Identify which cell holds the provided text, then report its (x, y) central coordinate. 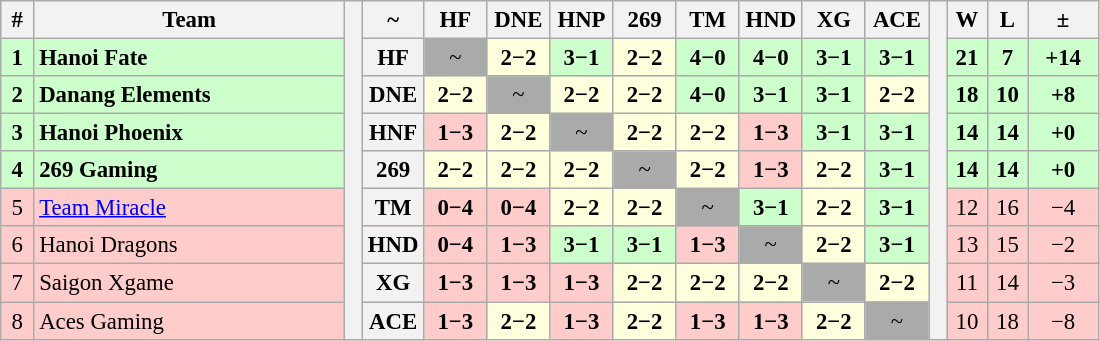
−8 (1064, 321)
Aces Gaming (190, 321)
5 (18, 208)
21 (968, 58)
−4 (1064, 208)
Team Miracle (190, 208)
−3 (1064, 283)
269 Gaming (190, 170)
+14 (1064, 58)
8 (18, 321)
# (18, 20)
± (1064, 20)
16 (1008, 208)
Hanoi Phoenix (190, 133)
2 (18, 95)
3 (18, 133)
L (1008, 20)
Saigon Xgame (190, 283)
−2 (1064, 245)
Hanoi Dragons (190, 245)
+8 (1064, 95)
HNF (394, 133)
15 (1008, 245)
12 (968, 208)
11 (968, 283)
Team (190, 20)
1 (18, 58)
13 (968, 245)
W (968, 20)
6 (18, 245)
HNP (582, 20)
Hanoi Fate (190, 58)
Danang Elements (190, 95)
4 (18, 170)
